From the cell containing the given text, extract its center point as (x, y) coordinate. 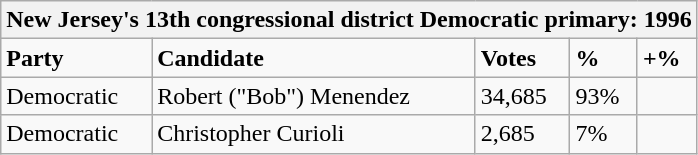
2,685 (522, 134)
34,685 (522, 96)
Votes (522, 58)
% (604, 58)
New Jersey's 13th congressional district Democratic primary: 1996 (349, 20)
Party (76, 58)
7% (604, 134)
93% (604, 96)
Robert ("Bob") Menendez (314, 96)
Christopher Curioli (314, 134)
+% (667, 58)
Candidate (314, 58)
